Search for the cell housing the specified text and yield its (x, y) center coordinate. 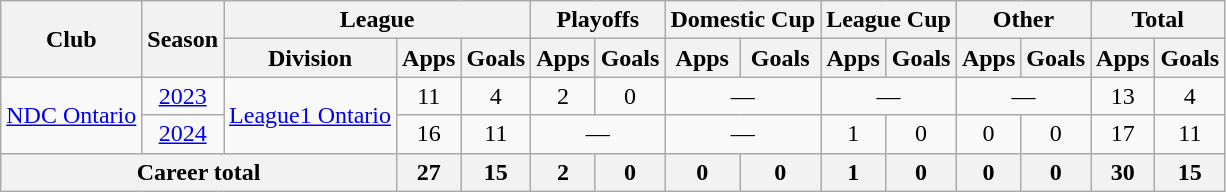
2024 (183, 134)
Season (183, 39)
League1 Ontario (310, 115)
27 (429, 172)
Career total (199, 172)
Playoffs (598, 20)
Other (1023, 20)
Domestic Cup (743, 20)
13 (1123, 96)
Club (72, 39)
16 (429, 134)
2023 (183, 96)
Division (310, 58)
17 (1123, 134)
League Cup (889, 20)
League (378, 20)
Total (1158, 20)
30 (1123, 172)
NDC Ontario (72, 115)
